From the cell containing the given text, extract its center point as (X, Y) coordinate. 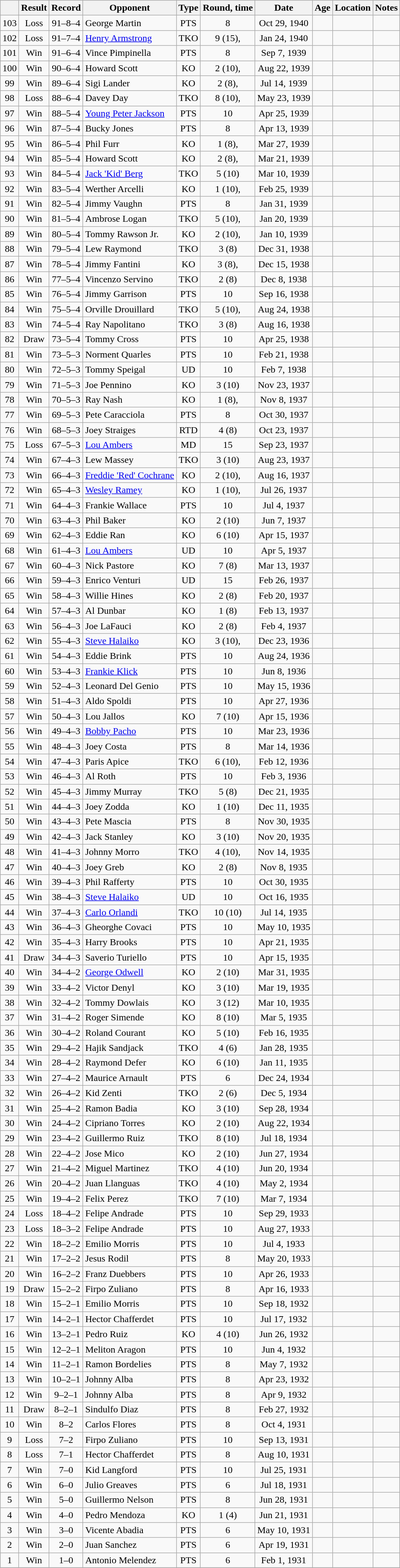
Feb 7, 1938 (284, 369)
Ray Napolitano (130, 324)
Feb 25, 1939 (284, 189)
19 (9, 1289)
Sindulfo Diaz (130, 1410)
7 (9, 1470)
Jul 14, 1935 (284, 912)
45–4–3 (66, 792)
34–4–2 (66, 972)
Dec 15, 1938 (284, 264)
Oct 30, 1937 (284, 415)
Nov 23, 1937 (284, 384)
Vincenzo Servino (130, 279)
62–4–3 (66, 535)
17 (9, 1319)
44–4–3 (66, 807)
49 (9, 837)
12–2–1 (66, 1349)
Sep 29, 1933 (284, 1214)
91 (9, 204)
6–0 (66, 1485)
Feb 4, 1937 (284, 626)
91–7–4 (66, 38)
75 (9, 445)
84 (9, 309)
Jan 31, 1939 (284, 204)
20–4–2 (66, 1184)
3–0 (66, 1530)
Antonio Melendez (130, 1560)
Dec 11, 1935 (284, 807)
99 (9, 83)
Phil Rafferty (130, 882)
57 (9, 716)
Feb 27, 1932 (284, 1410)
51 (9, 807)
Jack Stanley (130, 837)
79 (9, 384)
73–5–3 (66, 354)
43 (9, 927)
18–4–2 (66, 1214)
May 15, 1936 (284, 686)
Tommy Rawson Jr. (130, 234)
Location (353, 8)
72–5–3 (66, 369)
41–4–3 (66, 852)
16 (9, 1334)
78 (9, 400)
George Martin (130, 23)
Oct 23, 1937 (284, 430)
58–4–3 (66, 596)
68 (9, 550)
38–4–3 (66, 897)
Mar 31, 1935 (284, 972)
54 (9, 761)
Jun 20, 1934 (284, 1168)
Johnny Morro (130, 852)
64–4–3 (66, 505)
Dec 5, 1934 (284, 1093)
Miguel Martinez (130, 1168)
Kid Zenti (130, 1093)
George Odwell (130, 972)
65–4–3 (66, 490)
Joey Straiges (130, 430)
83 (9, 324)
Roger Simende (130, 1018)
71 (9, 505)
73 (9, 475)
Mar 14, 1936 (284, 746)
101 (9, 53)
Nov 14, 1935 (284, 852)
May 7, 1932 (284, 1364)
2–0 (66, 1545)
9 (9, 1440)
Sep 18, 1932 (284, 1304)
Hajik Sandjack (130, 1048)
94 (9, 158)
Jun 4, 1932 (284, 1349)
30 (9, 1123)
Oct 16, 1935 (284, 897)
17–2–2 (66, 1259)
69–5–3 (66, 415)
Jimmy Vaughn (130, 204)
Joe Pennino (130, 384)
Date (284, 8)
Mar 13, 1937 (284, 565)
37 (9, 1018)
Round, time (228, 8)
Notes (386, 8)
Frankie Wallace (130, 505)
Type (188, 8)
91–6–4 (66, 53)
Jul 18, 1934 (284, 1138)
Feb 1, 1931 (284, 1560)
74 (9, 460)
53 (9, 776)
6 (10), (228, 761)
3 (9, 1530)
Jun 7, 1937 (284, 520)
7 (8) (228, 565)
Raymond Defer (130, 1063)
Apr 15, 1936 (284, 716)
Juan Sanchez (130, 1545)
36 (9, 1033)
59 (9, 686)
Dec 31, 1938 (284, 249)
Oct 29, 1940 (284, 23)
Apr 5, 1937 (284, 550)
Guillermo Ruiz (130, 1138)
18–3–2 (66, 1229)
MD (188, 445)
60–4–3 (66, 565)
86–5–4 (66, 143)
Mar 23, 1936 (284, 731)
Jul 14, 1939 (284, 83)
Apr 13, 1939 (284, 128)
9–2–1 (66, 1394)
26 (9, 1184)
Bucky Jones (130, 128)
May 23, 1939 (284, 98)
Sigi Lander (130, 83)
Joey Costa (130, 746)
85 (9, 294)
63–4–3 (66, 520)
2 (9, 1545)
Saverio Turiello (130, 957)
Jul 18, 1931 (284, 1485)
Opponent (130, 8)
31 (9, 1108)
Kid Langford (130, 1470)
Jun 27, 1934 (284, 1153)
60 (9, 671)
4 (6) (228, 1048)
48–4–3 (66, 746)
Enrico Venturi (130, 580)
Tommy Cross (130, 339)
Result (34, 8)
Jan 24, 1940 (284, 38)
Harry Brooks (130, 942)
82 (9, 339)
76–5–4 (66, 294)
90–6–4 (66, 68)
Apr 23, 1932 (284, 1379)
2 (6) (228, 1093)
81 (9, 354)
Felix Perez (130, 1199)
10–2–1 (66, 1379)
Oct 4, 1931 (284, 1425)
55–4–3 (66, 641)
77 (9, 415)
3 (12) (228, 1003)
Mar 7, 1934 (284, 1199)
25 (9, 1199)
Lew Raymond (130, 249)
7–0 (66, 1470)
Aldo Spoldi (130, 701)
Tommy Speigal (130, 369)
Apr 19, 1931 (284, 1545)
50 (9, 822)
Mar 21, 1939 (284, 158)
Jul 26, 1937 (284, 490)
57–4–3 (66, 611)
90 (9, 219)
Apr 16, 1933 (284, 1289)
78–5–4 (66, 264)
Vicente Abadia (130, 1530)
Sep 16, 1938 (284, 294)
61 (9, 656)
Mar 10, 1939 (284, 173)
Feb 3, 1936 (284, 776)
Apr 26, 1933 (284, 1274)
Frankie Klick (130, 671)
Jack 'Kid' Berg (130, 173)
Dec 21, 1935 (284, 792)
40–4–3 (66, 867)
65 (9, 596)
Carlo Orlandi (130, 912)
Apr 27, 1936 (284, 701)
8–2 (66, 1425)
5 (9, 1500)
Sep 13, 1931 (284, 1440)
49–4–3 (66, 731)
Norment Quarles (130, 354)
66 (9, 580)
42 (9, 942)
32–4–2 (66, 1003)
39–4–3 (66, 882)
34 (9, 1063)
1 (4) (228, 1515)
4–0 (66, 1515)
77–5–4 (66, 279)
80–5–4 (66, 234)
47 (9, 867)
Ramon Badia (130, 1108)
Pedro Mendoza (130, 1515)
48 (9, 852)
33–4–2 (66, 988)
Feb 16, 1935 (284, 1033)
35–4–3 (66, 942)
56 (9, 731)
Pete Mascia (130, 822)
Ambrose Logan (130, 219)
16–2–2 (66, 1274)
52–4–3 (66, 686)
Eddie Ran (130, 535)
102 (9, 38)
Jimmy Garrison (130, 294)
43–4–3 (66, 822)
Ramon Bordelies (130, 1364)
Joe LaFauci (130, 626)
Davey Day (130, 98)
44 (9, 912)
88 (9, 249)
7–1 (66, 1455)
36–4–3 (66, 927)
18–2–2 (66, 1244)
87 (9, 264)
7–2 (66, 1440)
Mar 10, 1935 (284, 1003)
18 (9, 1304)
Nick Pastore (130, 565)
58 (9, 701)
86 (9, 279)
103 (9, 23)
Jul 4, 1933 (284, 1244)
93 (9, 173)
Dec 8, 1938 (284, 279)
Sep 28, 1934 (284, 1108)
88–6–4 (66, 98)
27–4–2 (66, 1078)
13 (9, 1379)
83–5–4 (66, 189)
Freddie 'Red' Cochrane (130, 475)
Feb 20, 1937 (284, 596)
89–6–4 (66, 83)
Aug 16, 1938 (284, 324)
Julio Greaves (130, 1485)
May 20, 1933 (284, 1259)
Aug 16, 1937 (284, 475)
Sep 23, 1937 (284, 445)
34–4–3 (66, 957)
Apr 21, 1935 (284, 942)
37–4–3 (66, 912)
Jun 28, 1931 (284, 1500)
11–2–1 (66, 1364)
Feb 26, 1937 (284, 580)
3 (10), (228, 641)
Lou Jallos (130, 716)
63 (9, 626)
64 (9, 611)
May 2, 1934 (284, 1184)
1 (9, 1560)
Aug 22, 1934 (284, 1123)
75–5–4 (66, 309)
Mar 5, 1935 (284, 1018)
59–4–3 (66, 580)
27 (9, 1168)
Aug 23, 1937 (284, 460)
31–4–2 (66, 1018)
Leonard Del Genio (130, 686)
Aug 24, 1936 (284, 656)
Phil Baker (130, 520)
11 (9, 1410)
4 (10), (228, 852)
30–4–2 (66, 1033)
29–4–2 (66, 1048)
Jul 17, 1932 (284, 1319)
23–4–2 (66, 1138)
Apr 15, 1935 (284, 957)
13–2–1 (66, 1334)
Victor Denyl (130, 988)
Dec 23, 1936 (284, 641)
May 10, 1935 (284, 927)
Apr 9, 1932 (284, 1394)
82–5–4 (66, 204)
72 (9, 490)
Nov 8, 1937 (284, 400)
25–4–2 (66, 1108)
Age (323, 8)
67 (9, 565)
Young Peter Jackson (130, 113)
Mar 27, 1939 (284, 143)
62 (9, 641)
79–5–4 (66, 249)
89 (9, 234)
Aug 24, 1938 (284, 309)
Oct 30, 1935 (284, 882)
3 (8), (228, 264)
Apr 25, 1938 (284, 339)
Aug 22, 1939 (284, 68)
Pete Caracciola (130, 415)
21–4–2 (66, 1168)
Jimmy Murray (130, 792)
Orville Drouillard (130, 309)
66–4–3 (66, 475)
87–5–4 (66, 128)
Jul 4, 1937 (284, 505)
Paris Apice (130, 761)
1 (10) (228, 807)
92 (9, 189)
55 (9, 746)
14 (9, 1364)
Mar 19, 1935 (284, 988)
Al Dunbar (130, 611)
Willie Hines (130, 596)
Apr 25, 1939 (284, 113)
71–5–3 (66, 384)
56–4–3 (66, 626)
Jan 20, 1939 (284, 219)
4 (9, 1515)
24–4–2 (66, 1123)
35 (9, 1048)
Tommy Dowlais (130, 1003)
15–2–1 (66, 1304)
39 (9, 988)
81–5–4 (66, 219)
Phil Furr (130, 143)
20 (9, 1274)
73–5–4 (66, 339)
9 (15), (228, 38)
Nov 20, 1935 (284, 837)
33 (9, 1078)
74–5–4 (66, 324)
91–8–4 (66, 23)
Feb 12, 1936 (284, 761)
24 (9, 1214)
98 (9, 98)
Jan 10, 1939 (284, 234)
61–4–3 (66, 550)
Joey Greb (130, 867)
Bobby Pacho (130, 731)
69 (9, 535)
Carlos Flores (130, 1425)
Cipriano Torres (130, 1123)
38 (9, 1003)
10 (10) (228, 912)
Vince Pimpinella (130, 53)
51–4–3 (66, 701)
19–4–2 (66, 1199)
Juan Llanguas (130, 1184)
Werther Arcelli (130, 189)
Sep 7, 1939 (284, 53)
95 (9, 143)
Jesus Rodil (130, 1259)
Jul 25, 1931 (284, 1470)
Jan 28, 1935 (284, 1048)
Joey Zodda (130, 807)
46 (9, 882)
Lew Massey (130, 460)
26–4–2 (66, 1093)
Wesley Ramey (130, 490)
45 (9, 897)
Gheorghe Covaci (130, 927)
84–5–4 (66, 173)
8 (10), (228, 98)
97 (9, 113)
Jan 11, 1935 (284, 1063)
50–4–3 (66, 716)
Dec 24, 1934 (284, 1078)
14–2–1 (66, 1319)
1–0 (66, 1560)
21 (9, 1259)
Aug 10, 1931 (284, 1455)
Ray Nash (130, 400)
32 (9, 1093)
Eddie Brink (130, 656)
Franz Duebbers (130, 1274)
12 (9, 1394)
23 (9, 1229)
53–4–3 (66, 671)
96 (9, 128)
Jimmy Fantini (130, 264)
Meliton Aragon (130, 1349)
Feb 13, 1937 (284, 611)
Al Roth (130, 776)
Jun 21, 1931 (284, 1515)
RTD (188, 430)
46–4–3 (66, 776)
Apr 15, 1937 (284, 535)
40 (9, 972)
88–5–4 (66, 113)
Jun 26, 1932 (284, 1334)
41 (9, 957)
Aug 27, 1933 (284, 1229)
Feb 21, 1938 (284, 354)
42–4–3 (66, 837)
76 (9, 430)
15–2–2 (66, 1289)
Henry Armstrong (130, 38)
Roland Courant (130, 1033)
Guillermo Nelson (130, 1500)
5–0 (66, 1500)
4 (8) (228, 430)
1 (8) (228, 611)
70–5–3 (66, 400)
Pedro Ruiz (130, 1334)
Jose Mico (130, 1153)
8–2–1 (66, 1410)
54–4–3 (66, 656)
28–4–2 (66, 1063)
52 (9, 792)
Jun 8, 1936 (284, 671)
5 (8) (228, 792)
68–5–3 (66, 430)
80 (9, 369)
70 (9, 520)
Nov 8, 1935 (284, 867)
22 (9, 1244)
22–4–2 (66, 1153)
85–5–4 (66, 158)
29 (9, 1138)
28 (9, 1153)
100 (9, 68)
Maurice Arnault (130, 1078)
May 10, 1931 (284, 1530)
67–5–3 (66, 445)
67–4–3 (66, 460)
Nov 30, 1935 (284, 822)
47–4–3 (66, 761)
Record (66, 8)
